Pinpoint the cell where the given text exists, returning its [X, Y] midpoint coordinate. 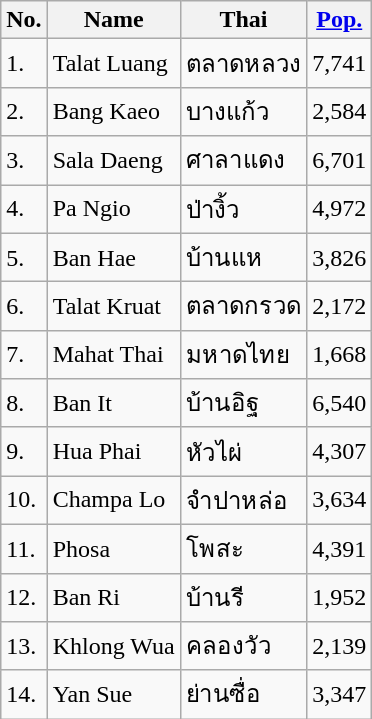
4,307 [340, 452]
ป่างิ้ว [244, 208]
Mahat Thai [114, 354]
No. [24, 20]
6,701 [340, 160]
มหาดไทย [244, 354]
2,172 [340, 306]
5. [24, 258]
Bang Kaeo [114, 112]
Yan Sue [114, 694]
Ban Hae [114, 258]
Sala Daeng [114, 160]
Pa Ngio [114, 208]
Khlong Wua [114, 646]
1,952 [340, 598]
2,584 [340, 112]
6. [24, 306]
6,540 [340, 404]
Thai [244, 20]
13. [24, 646]
Talat Kruat [114, 306]
Name [114, 20]
2. [24, 112]
3,634 [340, 500]
หัวไผ่ [244, 452]
Phosa [114, 548]
บางแก้ว [244, 112]
10. [24, 500]
Ban Ri [114, 598]
3. [24, 160]
โพสะ [244, 548]
บ้านอิฐ [244, 404]
7. [24, 354]
จำปาหล่อ [244, 500]
บ้านรี [244, 598]
ย่านซื่อ [244, 694]
4. [24, 208]
คลองวัว [244, 646]
1. [24, 64]
Ban It [114, 404]
11. [24, 548]
ตลาดกรวด [244, 306]
9. [24, 452]
ตลาดหลวง [244, 64]
7,741 [340, 64]
Hua Phai [114, 452]
2,139 [340, 646]
บ้านแห [244, 258]
3,347 [340, 694]
Talat Luang [114, 64]
8. [24, 404]
3,826 [340, 258]
4,391 [340, 548]
1,668 [340, 354]
4,972 [340, 208]
Pop. [340, 20]
ศาลาแดง [244, 160]
14. [24, 694]
Champa Lo [114, 500]
12. [24, 598]
